Return [X, Y] of the center of cell containing provided text 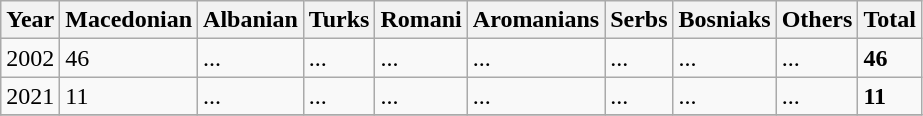
Bosniaks [724, 20]
Romani [421, 20]
Albanian [251, 20]
Total [890, 20]
Serbs [639, 20]
Others [817, 20]
2002 [30, 58]
Turks [339, 20]
2021 [30, 96]
Aromanians [536, 20]
Year [30, 20]
Macedonian [129, 20]
